Scan for the cell matching the given text and deliver its [X, Y] coordinate at center. 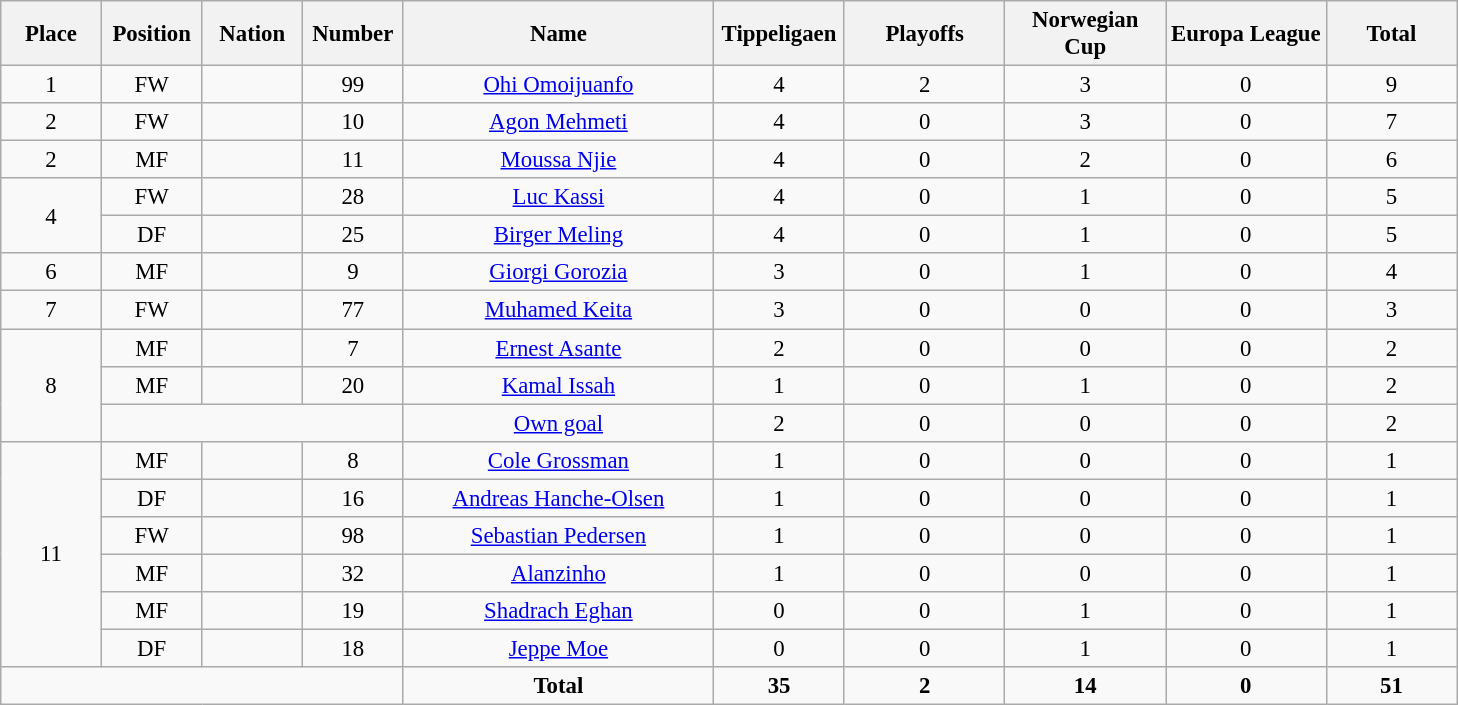
Andreas Hanche-Olsen [558, 498]
Muhamed Keita [558, 310]
28 [354, 197]
Jeppe Moe [558, 648]
Number [354, 34]
19 [354, 611]
35 [780, 686]
32 [354, 573]
20 [354, 385]
Norwegian Cup [1086, 34]
16 [354, 498]
Alanzinho [558, 573]
Playoffs [924, 34]
Europa League [1246, 34]
99 [354, 85]
25 [354, 235]
Nation [252, 34]
Birger Meling [558, 235]
Position [152, 34]
Place [52, 34]
Cole Grossman [558, 460]
Ernest Asante [558, 348]
Name [558, 34]
Shadrach Eghan [558, 611]
Luc Kassi [558, 197]
Giorgi Gorozia [558, 273]
Own goal [558, 423]
Moussa Njie [558, 160]
18 [354, 648]
Agon Mehmeti [558, 122]
51 [1392, 686]
14 [1086, 686]
Ohi Omoijuanfo [558, 85]
Tippeligaen [780, 34]
Kamal Issah [558, 385]
Sebastian Pedersen [558, 536]
77 [354, 310]
10 [354, 122]
98 [354, 536]
